Capture the cell that displays the provided text and extract its (x, y) central coordinate. 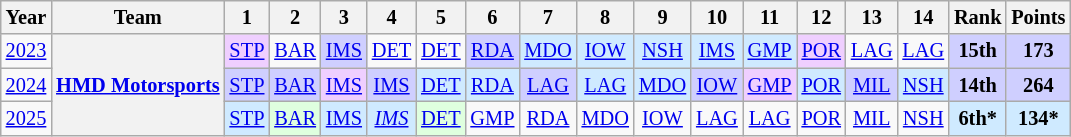
10 (717, 17)
173 (1038, 51)
4 (392, 17)
2025 (26, 118)
8 (606, 17)
2024 (26, 85)
134* (1038, 118)
2 (295, 17)
14 (923, 17)
9 (662, 17)
264 (1038, 85)
Team (138, 17)
5 (440, 17)
HMD Motorsports (138, 84)
2023 (26, 51)
14th (978, 85)
12 (822, 17)
15th (978, 51)
6th* (978, 118)
Year (26, 17)
13 (872, 17)
3 (344, 17)
Points (1038, 17)
1 (248, 17)
11 (770, 17)
Rank (978, 17)
7 (548, 17)
6 (492, 17)
